For the text-containing cell, return its midpoint in (x, y) coordinate format. 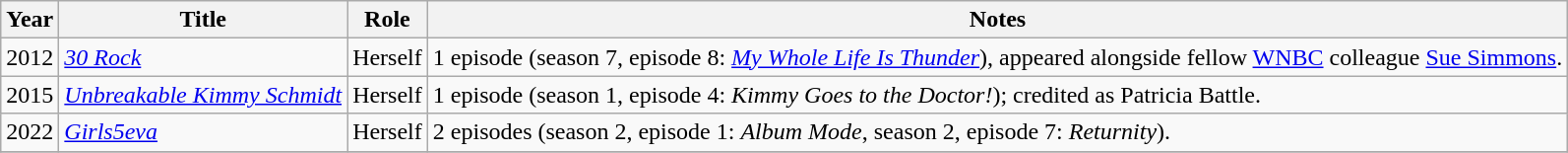
Girls5eva (203, 132)
1 episode (season 1, episode 4: Kimmy Goes to the Doctor!); credited as Patricia Battle. (997, 95)
2015 (30, 95)
Role (388, 20)
2022 (30, 132)
Title (203, 20)
2 episodes (season 2, episode 1: Album Mode, season 2, episode 7: Returnity). (997, 132)
30 Rock (203, 57)
1 episode (season 7, episode 8: My Whole Life Is Thunder), appeared alongside fellow WNBC colleague Sue Simmons. (997, 57)
2012 (30, 57)
Notes (997, 20)
Unbreakable Kimmy Schmidt (203, 95)
Year (30, 20)
